Locate the cell with the specified text and output its [x, y] center coordinate. 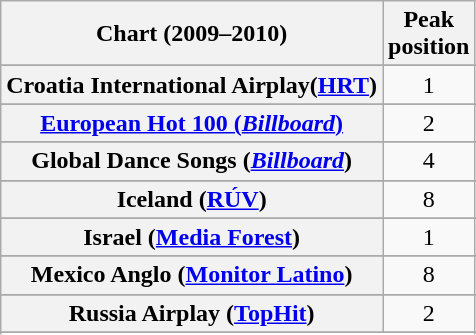
Peakposition [429, 34]
4 [429, 161]
Israel (Media Forest) [192, 237]
Russia Airplay (TopHit) [192, 313]
Global Dance Songs (Billboard) [192, 161]
Mexico Anglo (Monitor Latino) [192, 275]
Iceland (RÚV) [192, 199]
Croatia International Airplay(HRT) [192, 85]
Chart (2009–2010) [192, 34]
European Hot 100 (Billboard) [192, 123]
